Detect which cell encompasses the target text, then output its (x, y) center coordinate. 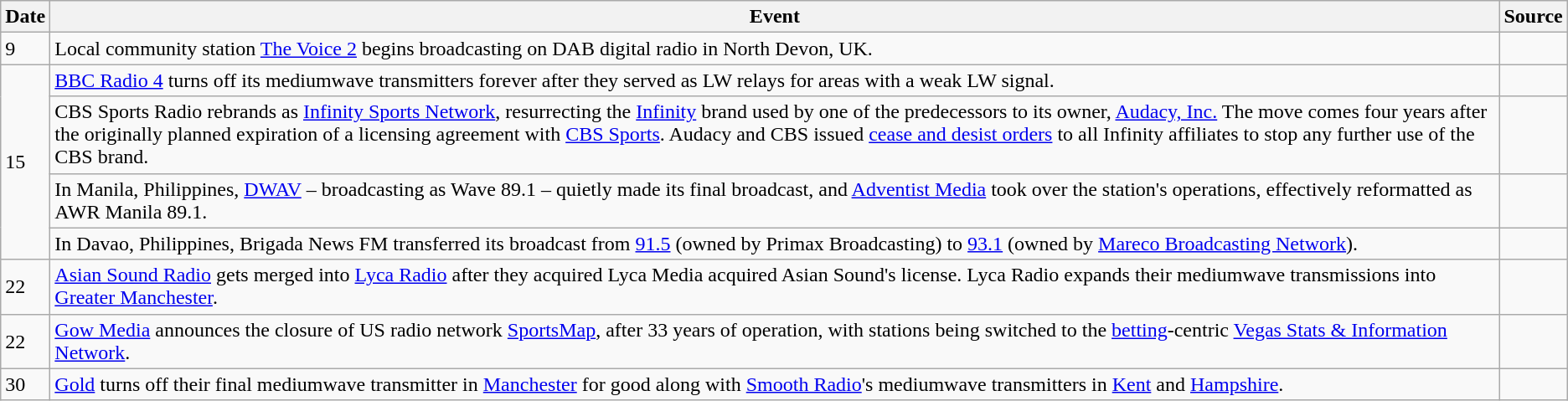
Event (775, 17)
30 (25, 384)
9 (25, 49)
Gold turns off their final mediumwave transmitter in Manchester for good along with Smooth Radio's mediumwave transmitters in Kent and Hampshire. (775, 384)
15 (25, 162)
Source (1533, 17)
Date (25, 17)
BBC Radio 4 turns off its mediumwave transmitters forever after they served as LW relays for areas with a weak LW signal. (775, 80)
Local community station The Voice 2 begins broadcasting on DAB digital radio in North Devon, UK. (775, 49)
